Detect which cell encompasses the target text, then output its [x, y] center coordinate. 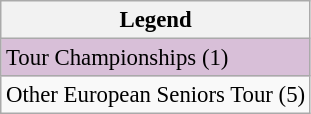
Legend [156, 20]
Other European Seniors Tour (5) [156, 95]
Tour Championships (1) [156, 58]
